Pinpoint the cell where the given text exists, returning its [X, Y] midpoint coordinate. 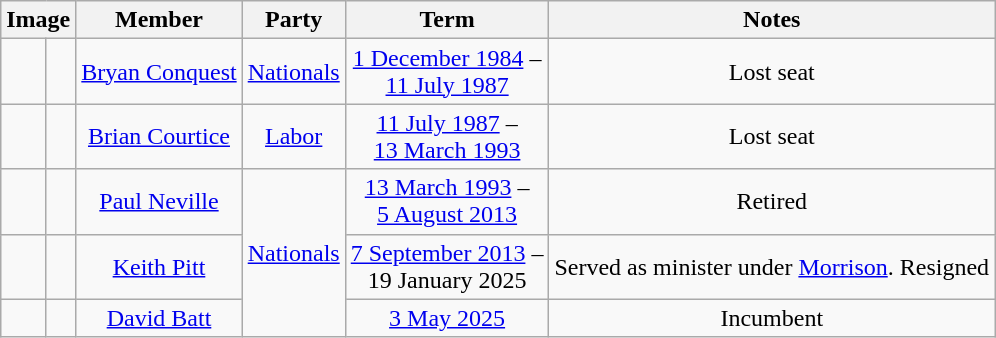
7 September 2013 –19 January 2025 [447, 266]
Member [159, 20]
Term [447, 20]
David Batt [159, 318]
Keith Pitt [159, 266]
Incumbent [772, 318]
Labor [294, 136]
1 December 1984 –11 July 1987 [447, 72]
3 May 2025 [447, 318]
Paul Neville [159, 202]
Retired [772, 202]
11 July 1987 –13 March 1993 [447, 136]
Notes [772, 20]
Served as minister under Morrison. Resigned [772, 266]
Brian Courtice [159, 136]
Party [294, 20]
Bryan Conquest [159, 72]
Image [38, 20]
13 March 1993 –5 August 2013 [447, 202]
